Pinpoint the cell where the given text exists, returning its (x, y) midpoint coordinate. 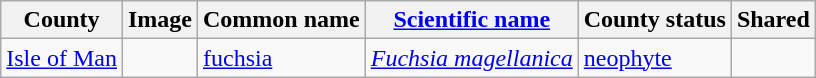
Scientific name (472, 20)
County (62, 20)
Fuchsia magellanica (472, 58)
fuchsia (282, 58)
Shared (773, 20)
neophyte (654, 58)
Image (160, 20)
County status (654, 20)
Common name (282, 20)
Isle of Man (62, 58)
